Pinpoint the cell where the given text exists, returning its [X, Y] midpoint coordinate. 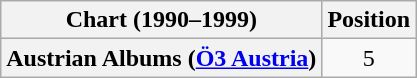
Austrian Albums (Ö3 Austria) [162, 58]
5 [369, 58]
Position [369, 20]
Chart (1990–1999) [162, 20]
